Return the (x, y) coordinate for the center point of the cell that contains the specified text.  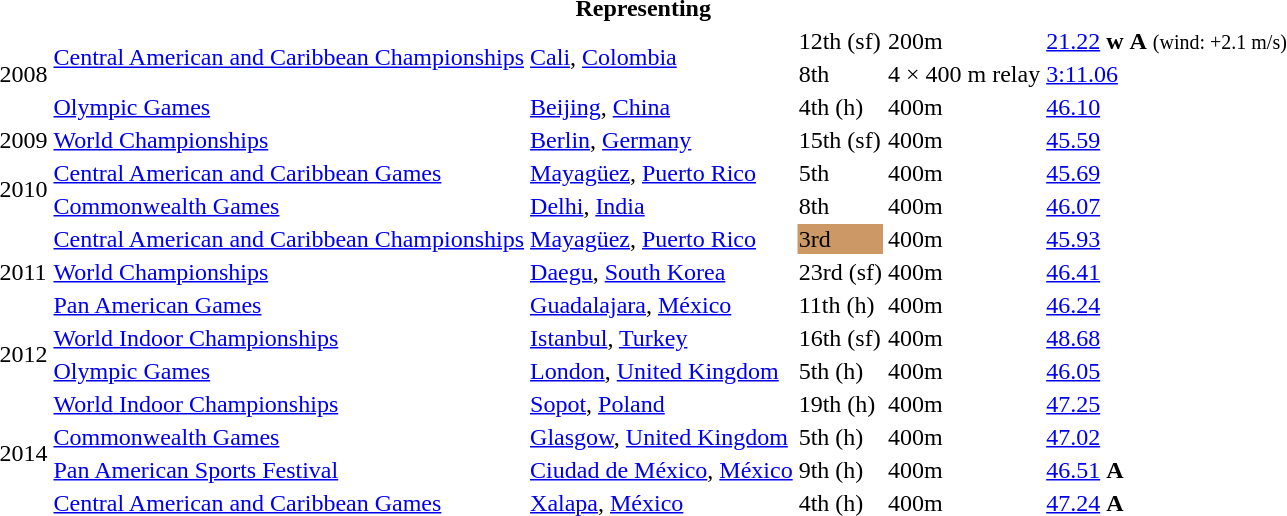
5th (840, 173)
23rd (sf) (840, 272)
Pan American Sports Festival (289, 470)
11th (h) (840, 305)
9th (h) (840, 470)
Ciudad de México, México (662, 470)
4th (h) (840, 107)
Daegu, South Korea (662, 272)
Cali, Colombia (662, 58)
3rd (840, 239)
Istanbul, Turkey (662, 338)
Berlin, Germany (662, 140)
Sopot, Poland (662, 404)
19th (h) (840, 404)
Pan American Games (289, 305)
Glasgow, United Kingdom (662, 437)
London, United Kingdom (662, 371)
Guadalajara, México (662, 305)
200m (964, 41)
12th (sf) (840, 41)
Central American and Caribbean Games (289, 173)
15th (sf) (840, 140)
Delhi, India (662, 206)
16th (sf) (840, 338)
Beijing, China (662, 107)
4 × 400 m relay (964, 74)
